Extract the (X, Y) coordinate from the center of the cell holding the provided text.  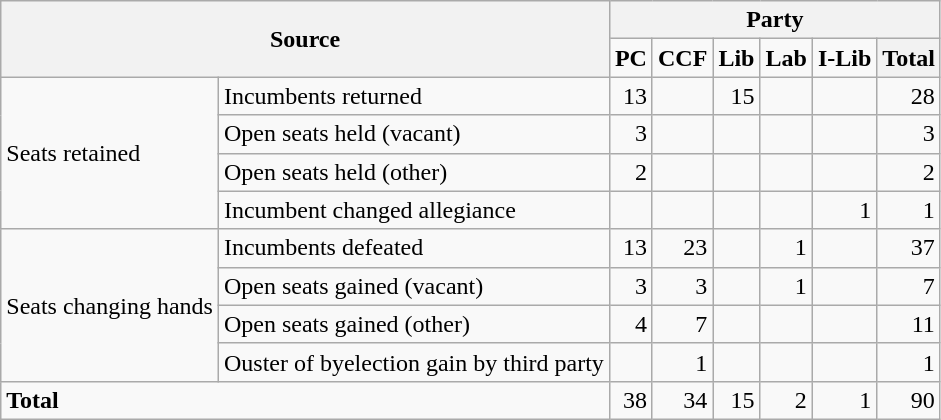
Seats changing hands (110, 305)
4 (630, 324)
Lab (786, 58)
37 (909, 248)
Incumbents returned (414, 96)
Incumbents defeated (414, 248)
11 (909, 324)
90 (909, 400)
28 (909, 96)
I-Lib (844, 58)
38 (630, 400)
Open seats gained (other) (414, 324)
Incumbent changed allegiance (414, 210)
Open seats held (other) (414, 172)
Source (306, 39)
23 (682, 248)
Lib (736, 58)
Party (774, 20)
Open seats held (vacant) (414, 134)
CCF (682, 58)
Seats retained (110, 153)
Open seats gained (vacant) (414, 286)
PC (630, 58)
Ouster of byelection gain by third party (414, 362)
34 (682, 400)
